Detect which cell encompasses the target text, then output its (x, y) center coordinate. 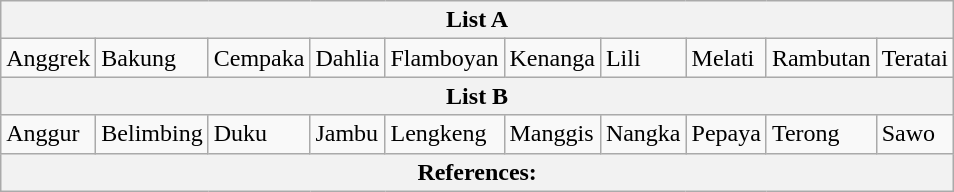
Rambutan (821, 58)
Jambu (348, 134)
Flamboyan (444, 58)
Kenanga (552, 58)
References: (478, 172)
Cempaka (259, 58)
Lengkeng (444, 134)
Anggrek (48, 58)
List B (478, 96)
Anggur (48, 134)
List A (478, 20)
Terong (821, 134)
Dahlia (348, 58)
Manggis (552, 134)
Belimbing (152, 134)
Teratai (914, 58)
Nangka (643, 134)
Duku (259, 134)
Sawo (914, 134)
Lili (643, 58)
Pepaya (726, 134)
Bakung (152, 58)
Melati (726, 58)
